Capture the cell that displays the provided text and extract its [X, Y] central coordinate. 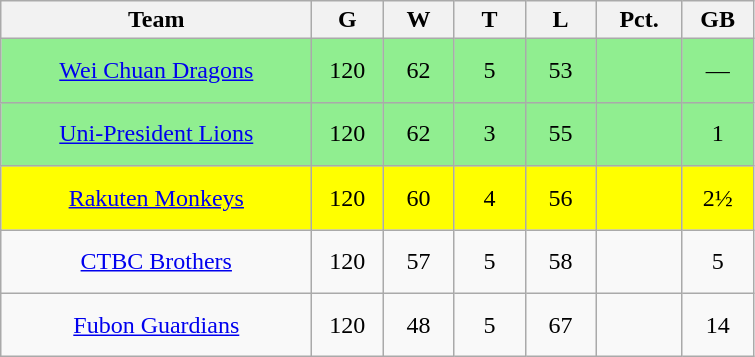
CTBC Brothers [156, 262]
55 [560, 134]
Pct. [639, 20]
L [560, 20]
14 [718, 325]
— [718, 71]
3 [490, 134]
1 [718, 134]
2½ [718, 198]
Wei Chuan Dragons [156, 71]
Team [156, 20]
Rakuten Monkeys [156, 198]
G [348, 20]
53 [560, 71]
Fubon Guardians [156, 325]
56 [560, 198]
W [418, 20]
67 [560, 325]
48 [418, 325]
60 [418, 198]
Uni-President Lions [156, 134]
58 [560, 262]
57 [418, 262]
4 [490, 198]
T [490, 20]
GB [718, 20]
